Return (x, y) of the center of cell containing provided text 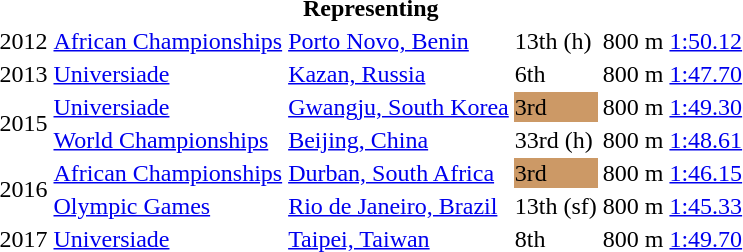
Porto Novo, Benin (399, 41)
6th (556, 74)
World Championships (168, 140)
Kazan, Russia (399, 74)
Durban, South Africa (399, 173)
33rd (h) (556, 140)
Olympic Games (168, 206)
Beijing, China (399, 140)
13th (sf) (556, 206)
Rio de Janeiro, Brazil (399, 206)
Gwangju, South Korea (399, 107)
13th (h) (556, 41)
